Return the [x, y] coordinate for the center point of the cell that contains the specified text.  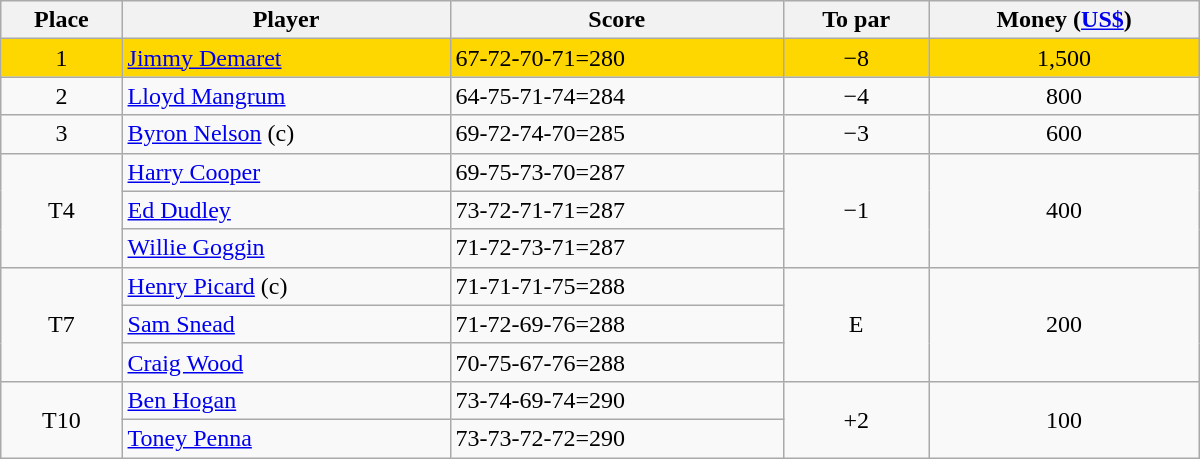
Ed Dudley [286, 210]
Place [62, 20]
2 [62, 96]
Craig Wood [286, 362]
Sam Snead [286, 324]
70-75-67-76=288 [616, 362]
Jimmy Demaret [286, 58]
T7 [62, 324]
69-72-74-70=285 [616, 134]
Byron Nelson (c) [286, 134]
+2 [856, 419]
Money (US$) [1064, 20]
100 [1064, 419]
Lloyd Mangrum [286, 96]
1 [62, 58]
71-72-73-71=287 [616, 248]
−8 [856, 58]
Player [286, 20]
Willie Goggin [286, 248]
400 [1064, 210]
T10 [62, 419]
Score [616, 20]
T4 [62, 210]
Henry Picard (c) [286, 286]
64-75-71-74=284 [616, 96]
69-75-73-70=287 [616, 172]
Ben Hogan [286, 400]
73-73-72-72=290 [616, 438]
71-72-69-76=288 [616, 324]
−4 [856, 96]
Toney Penna [286, 438]
73-72-71-71=287 [616, 210]
To par [856, 20]
−3 [856, 134]
Harry Cooper [286, 172]
71-71-71-75=288 [616, 286]
200 [1064, 324]
800 [1064, 96]
67-72-70-71=280 [616, 58]
3 [62, 134]
E [856, 324]
73-74-69-74=290 [616, 400]
−1 [856, 210]
1,500 [1064, 58]
600 [1064, 134]
